Determine the (X, Y) coordinate at the center of the cell enclosing the given text.  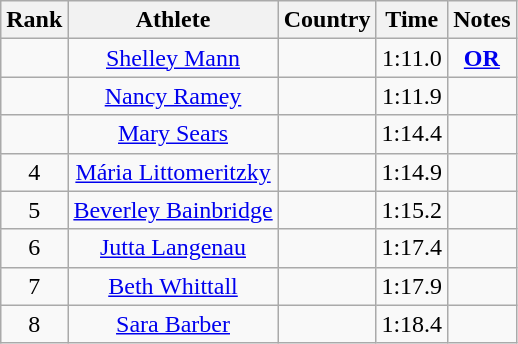
Sara Barber (173, 324)
Country (327, 20)
OR (482, 58)
Notes (482, 20)
Jutta Langenau (173, 248)
8 (34, 324)
Beth Whittall (173, 286)
1:14.4 (412, 134)
Athlete (173, 20)
Beverley Bainbridge (173, 210)
4 (34, 172)
1:11.0 (412, 58)
Time (412, 20)
1:15.2 (412, 210)
7 (34, 286)
6 (34, 248)
Rank (34, 20)
Mária Littomeritzky (173, 172)
1:17.4 (412, 248)
1:18.4 (412, 324)
Mary Sears (173, 134)
Nancy Ramey (173, 96)
1:14.9 (412, 172)
5 (34, 210)
1:17.9 (412, 286)
1:11.9 (412, 96)
Shelley Mann (173, 58)
